Detect which cell encompasses the target text, then output its [X, Y] center coordinate. 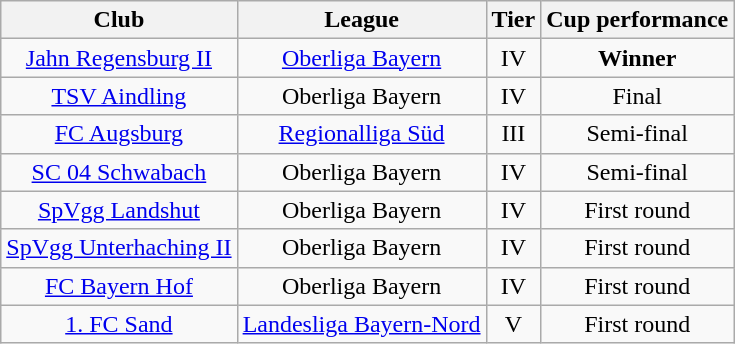
Winner [638, 58]
TSV Aindling [119, 96]
SpVgg Unterhaching II [119, 248]
Final [638, 96]
Club [119, 20]
1. FC Sand [119, 324]
FC Augsburg [119, 134]
FC Bayern Hof [119, 286]
Tier [514, 20]
V [514, 324]
League [362, 20]
Jahn Regensburg II [119, 58]
Landesliga Bayern-Nord [362, 324]
SC 04 Schwabach [119, 172]
Regionalliga Süd [362, 134]
SpVgg Landshut [119, 210]
Cup performance [638, 20]
III [514, 134]
